For the text-containing cell, return its midpoint in (X, Y) coordinate format. 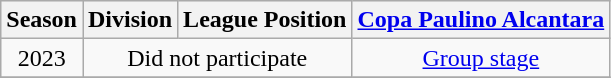
Division (130, 20)
2023 (42, 58)
League Position (265, 20)
Season (42, 20)
Did not participate (216, 58)
Group stage (481, 58)
Copa Paulino Alcantara (481, 20)
